Pinpoint the cell where the given text exists, returning its (X, Y) midpoint coordinate. 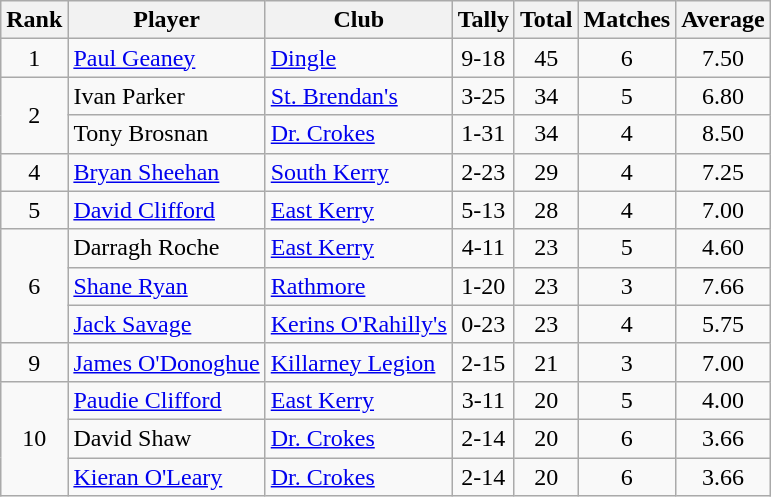
45 (546, 58)
Bryan Sheehan (166, 172)
6.80 (724, 96)
Rank (34, 20)
Rathmore (358, 286)
Dingle (358, 58)
2 (34, 115)
8.50 (724, 134)
Darragh Roche (166, 248)
1-31 (483, 134)
Total (546, 20)
Kerins O'Rahilly's (358, 324)
7.50 (724, 58)
David Shaw (166, 438)
James O'Donoghue (166, 362)
10 (34, 438)
Jack Savage (166, 324)
4.00 (724, 400)
Killarney Legion (358, 362)
Paudie Clifford (166, 400)
Paul Geaney (166, 58)
4.60 (724, 248)
David Clifford (166, 210)
29 (546, 172)
Average (724, 20)
South Kerry (358, 172)
3-11 (483, 400)
1-20 (483, 286)
21 (546, 362)
5-13 (483, 210)
1 (34, 58)
28 (546, 210)
Tony Brosnan (166, 134)
9 (34, 362)
4-11 (483, 248)
Player (166, 20)
Kieran O'Leary (166, 477)
Ivan Parker (166, 96)
7.66 (724, 286)
7.25 (724, 172)
Matches (627, 20)
Tally (483, 20)
St. Brendan's (358, 96)
9-18 (483, 58)
Club (358, 20)
0-23 (483, 324)
Shane Ryan (166, 286)
2-15 (483, 362)
3-25 (483, 96)
2-23 (483, 172)
5.75 (724, 324)
